From the cell containing the given text, extract its center point as (x, y) coordinate. 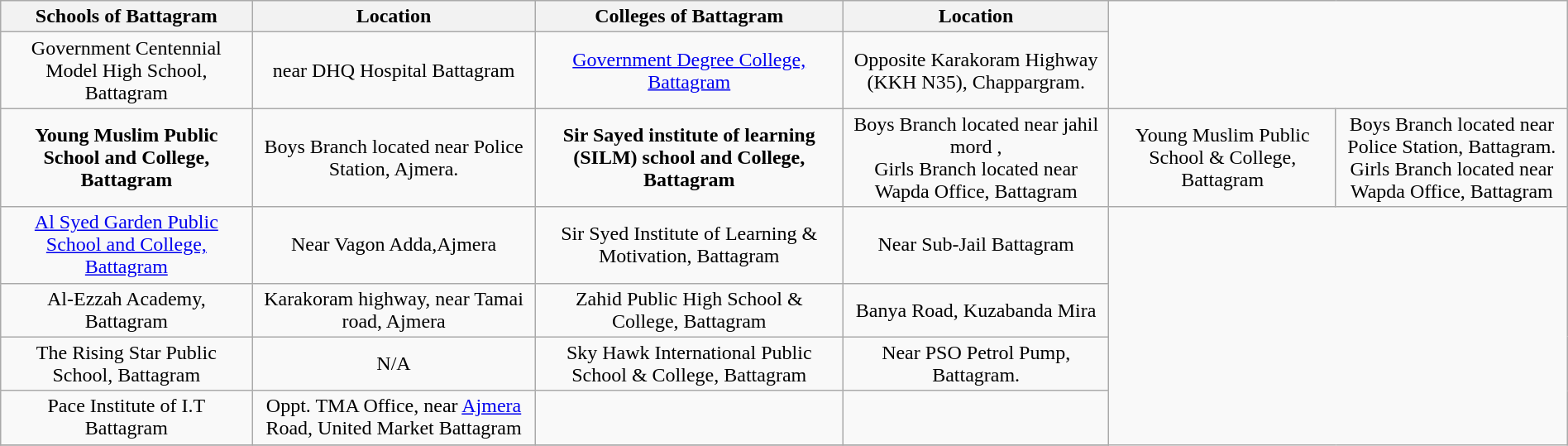
Al Syed Garden Public School and College, Battagram (127, 245)
Sir Sayed institute of learning (SILM) school and College, Battagram (689, 157)
Colleges of Battagram (689, 17)
Government Centennial Model High School, Battagram (127, 70)
Boys Branch located near Police Station, Battagram.Girls Branch located near Wapda Office, Battagram (1451, 157)
Sky Hawk International Public School & College, Battagram (689, 364)
Schools of Battagram (127, 17)
Zahid Public High School & College, Battagram (689, 309)
Pace Institute of I.T Battagram (127, 417)
Near Sub-Jail Battagram (976, 245)
The Rising Star Public School, Battagram (127, 364)
Boys Branch located near jahil mord ,Girls Branch located near Wapda Office, Battagram (976, 157)
Al-Ezzah Academy, Battagram (127, 309)
Government Degree College, Battagram (689, 70)
near DHQ Hospital Battagram (394, 70)
Sir Syed Institute of Learning & Motivation, Battagram (689, 245)
Boys Branch located near Police Station, Ajmera. (394, 157)
Near Vagon Adda,Ajmera (394, 245)
Oppt. TMA Office, near Ajmera Road, United Market Battagram (394, 417)
N/A (394, 364)
Young Muslim Public School & College, Battagram (1222, 157)
Opposite Karakoram Highway (KKH N35), Chappargram. (976, 70)
Karakoram highway, near Tamai road, Ajmera (394, 309)
Banya Road, Kuzabanda Mira (976, 309)
Near PSO Petrol Pump, Battagram. (976, 364)
Young Muslim Public School and College, Battagram (127, 157)
